Find where the given text appears and provide that cell's center as (x, y) coordinate. 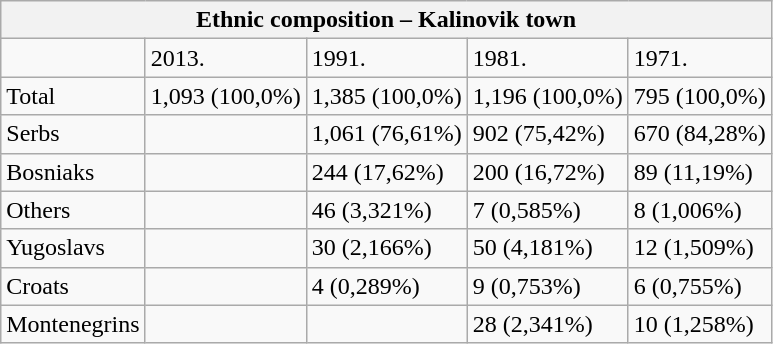
1,385 (100,0%) (386, 96)
30 (2,166%) (386, 248)
795 (100,0%) (700, 96)
1971. (700, 58)
1,196 (100,0%) (548, 96)
1,093 (100,0%) (226, 96)
28 (2,341%) (548, 324)
902 (75,42%) (548, 134)
Ethnic composition – Kalinovik town (386, 20)
670 (84,28%) (700, 134)
8 (1,006%) (700, 210)
Montenegrins (73, 324)
89 (11,19%) (700, 172)
Bosniaks (73, 172)
Others (73, 210)
10 (1,258%) (700, 324)
244 (17,62%) (386, 172)
1991. (386, 58)
1981. (548, 58)
6 (0,755%) (700, 286)
50 (4,181%) (548, 248)
200 (16,72%) (548, 172)
Yugoslavs (73, 248)
12 (1,509%) (700, 248)
4 (0,289%) (386, 286)
Serbs (73, 134)
2013. (226, 58)
1,061 (76,61%) (386, 134)
Croats (73, 286)
9 (0,753%) (548, 286)
7 (0,585%) (548, 210)
Total (73, 96)
46 (3,321%) (386, 210)
